From the cell containing the given text, extract its center point as (X, Y) coordinate. 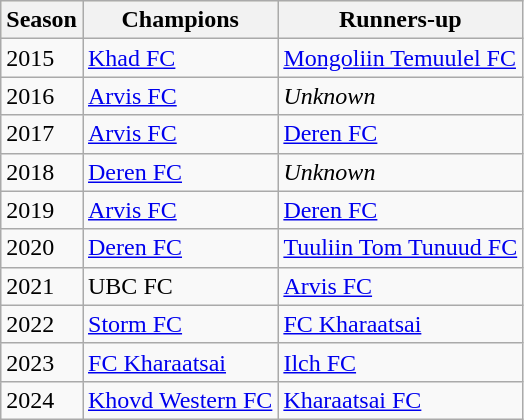
2020 (42, 248)
2021 (42, 286)
2018 (42, 172)
2016 (42, 96)
Champions (180, 20)
Tuuliin Tom Tunuud FC (400, 248)
2017 (42, 134)
2019 (42, 210)
Kharaatsai FC (400, 400)
2024 (42, 400)
Khovd Western FC (180, 400)
2022 (42, 324)
Khad FC (180, 58)
2023 (42, 362)
Mongoliin Temuulel FC (400, 58)
2015 (42, 58)
Season (42, 20)
Runners-up (400, 20)
UBC FC (180, 286)
Ilch FC (400, 362)
Storm FC (180, 324)
